Pinpoint the cell where the given text exists, returning its [x, y] midpoint coordinate. 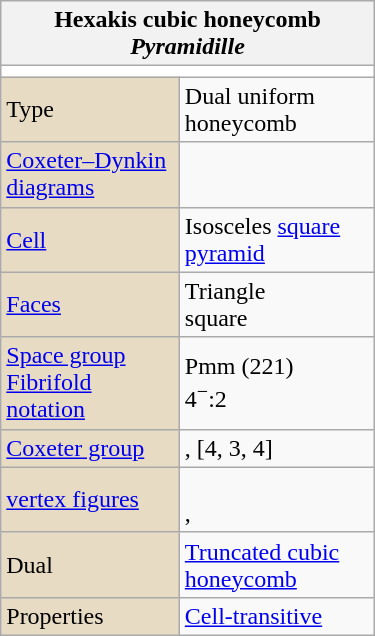
Cell-transitive [276, 616]
Type [90, 110]
Isosceles square pyramid [276, 240]
Trianglesquare [276, 304]
Dual uniform honeycomb [276, 110]
Truncated cubic honeycomb [276, 564]
Faces [90, 304]
, [4, 3, 4] [276, 448]
vertex figures [90, 500]
Coxeter–Dynkin diagrams [90, 174]
Cell [90, 240]
Pmm (221)4−:2 [276, 383]
Dual [90, 564]
Space groupFibrifold notation [90, 383]
, [276, 500]
Hexakis cubic honeycombPyramidille [188, 34]
Properties [90, 616]
Coxeter group [90, 448]
